Determine the [X, Y] coordinate at the center of the cell enclosing the given text.  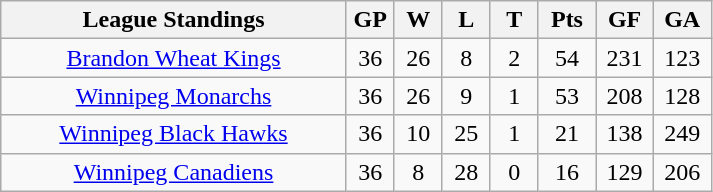
21 [567, 134]
231 [625, 58]
28 [466, 172]
10 [418, 134]
9 [466, 96]
Pts [567, 20]
208 [625, 96]
Winnipeg Monarchs [174, 96]
2 [514, 58]
0 [514, 172]
129 [625, 172]
L [466, 20]
GP [370, 20]
League Standings [174, 20]
206 [682, 172]
128 [682, 96]
W [418, 20]
123 [682, 58]
25 [466, 134]
GA [682, 20]
Winnipeg Black Hawks [174, 134]
16 [567, 172]
53 [567, 96]
T [514, 20]
GF [625, 20]
Winnipeg Canadiens [174, 172]
138 [625, 134]
Brandon Wheat Kings [174, 58]
249 [682, 134]
54 [567, 58]
